Locate the cell with the specified text and output its (x, y) center coordinate. 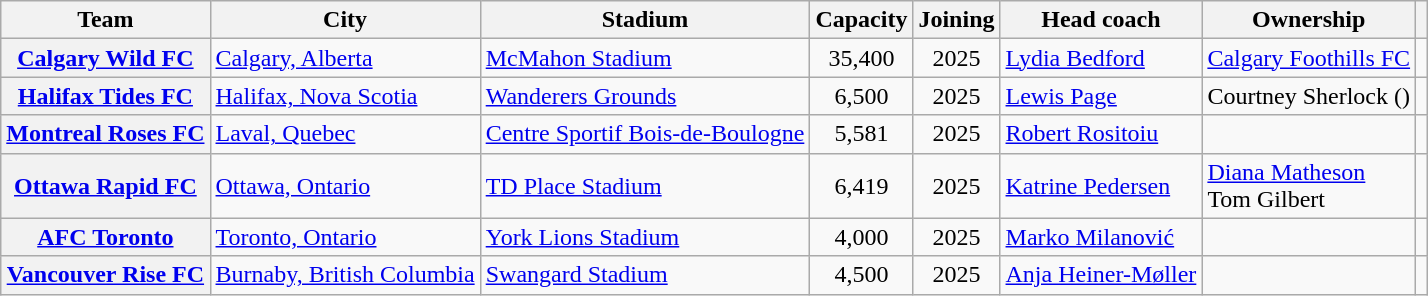
Diana MathesonTom Gilbert (1309, 186)
Joining (956, 20)
Halifax, Nova Scotia (345, 96)
TD Place Stadium (645, 186)
Calgary Wild FC (106, 58)
Swangard Stadium (645, 275)
Vancouver Rise FC (106, 275)
35,400 (862, 58)
Calgary Foothills FC (1309, 58)
Capacity (862, 20)
Head coach (1101, 20)
Lydia Bedford (1101, 58)
Montreal Roses FC (106, 134)
Ownership (1309, 20)
City (345, 20)
Burnaby, British Columbia (345, 275)
4,000 (862, 237)
Stadium (645, 20)
Anja Heiner-Møller (1101, 275)
Calgary, Alberta (345, 58)
6,500 (862, 96)
4,500 (862, 275)
Marko Milanović (1101, 237)
Toronto, Ontario (345, 237)
Ottawa, Ontario (345, 186)
Robert Rositoiu (1101, 134)
Courtney Sherlock () (1309, 96)
Lewis Page (1101, 96)
York Lions Stadium (645, 237)
Team (106, 20)
Centre Sportif Bois-de-Boulogne (645, 134)
McMahon Stadium (645, 58)
Ottawa Rapid FC (106, 186)
Halifax Tides FC (106, 96)
6,419 (862, 186)
5,581 (862, 134)
Laval, Quebec (345, 134)
Katrine Pedersen (1101, 186)
AFC Toronto (106, 237)
Wanderers Grounds (645, 96)
